For the text-containing cell, return its midpoint in [X, Y] coordinate format. 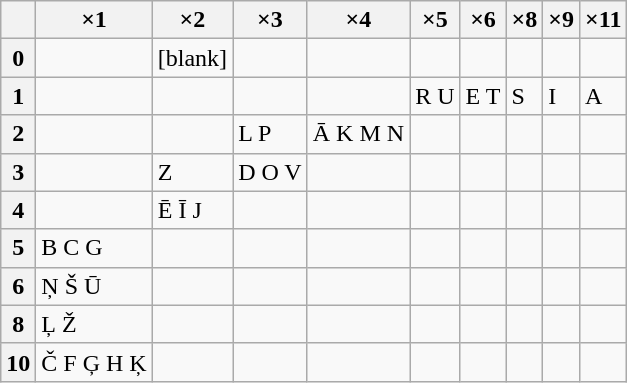
I [562, 96]
A [602, 96]
Z [192, 172]
×6 [483, 20]
Ā K M N [358, 134]
×2 [192, 20]
×9 [562, 20]
Č F Ģ H Ķ [94, 362]
Ņ Š Ū [94, 286]
B C G [94, 248]
10 [18, 362]
E T [483, 96]
×11 [602, 20]
[blank] [192, 58]
×5 [435, 20]
3 [18, 172]
R U [435, 96]
8 [18, 324]
D O V [270, 172]
Ē Ī J [192, 210]
×4 [358, 20]
×1 [94, 20]
4 [18, 210]
5 [18, 248]
×8 [524, 20]
S [524, 96]
×3 [270, 20]
0 [18, 58]
L P [270, 134]
2 [18, 134]
1 [18, 96]
Ļ Ž [94, 324]
6 [18, 286]
